Return (X, Y) of the center of cell containing provided text 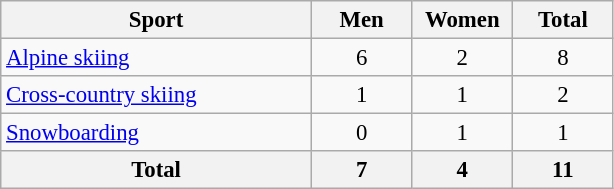
Women (462, 20)
8 (564, 58)
7 (362, 170)
Cross-country skiing (156, 95)
Men (362, 20)
11 (564, 170)
6 (362, 58)
0 (362, 133)
Sport (156, 20)
4 (462, 170)
Alpine skiing (156, 58)
Snowboarding (156, 133)
